Extract the (X, Y) coordinate from the center of the cell holding the provided text.  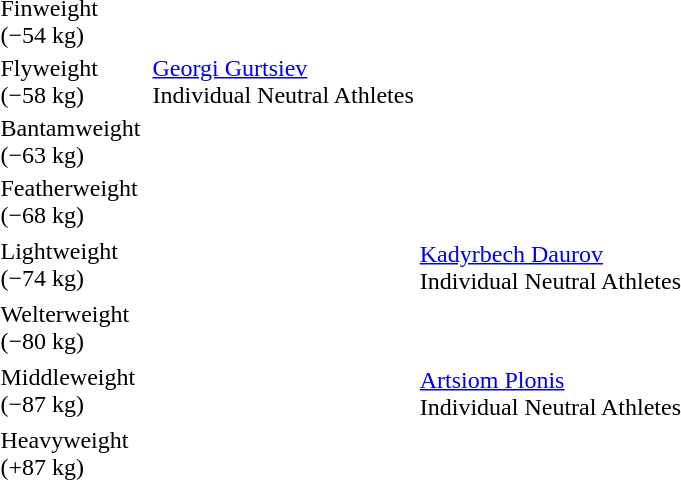
Georgi Gurtsiev Individual Neutral Athletes (283, 82)
